Provide the (X, Y) coordinate of the cell's center where the given text is located.  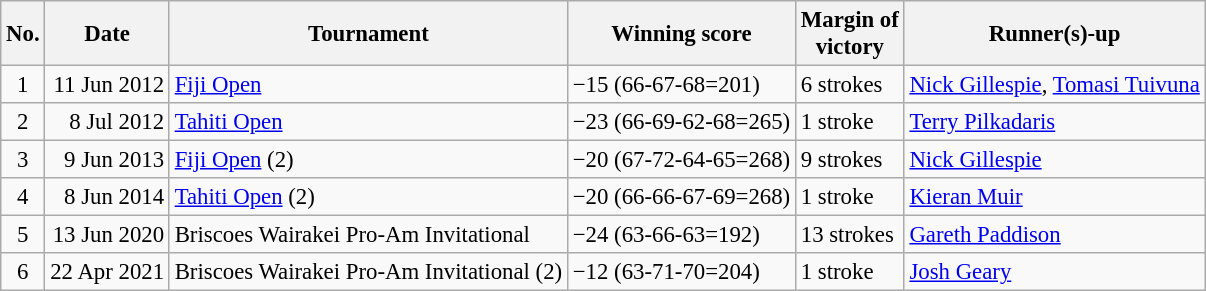
4 (23, 197)
Winning score (681, 34)
8 Jul 2012 (107, 122)
−15 (66-67-68=201) (681, 85)
−24 (63-66-63=192) (681, 235)
9 strokes (850, 160)
Fiji Open (368, 85)
Date (107, 34)
3 (23, 160)
Tahiti Open (368, 122)
2 (23, 122)
−20 (66-66-67-69=268) (681, 197)
11 Jun 2012 (107, 85)
Tournament (368, 34)
13 strokes (850, 235)
Briscoes Wairakei Pro-Am Invitational (368, 235)
8 Jun 2014 (107, 197)
−23 (66-69-62-68=265) (681, 122)
−20 (67-72-64-65=268) (681, 160)
Fiji Open (2) (368, 160)
5 (23, 235)
9 Jun 2013 (107, 160)
Tahiti Open (2) (368, 197)
1 (23, 85)
6 strokes (850, 85)
No. (23, 34)
13 Jun 2020 (107, 235)
Runner(s)-up (1054, 34)
Margin ofvictory (850, 34)
Gareth Paddison (1054, 235)
Nick Gillespie (1054, 160)
Kieran Muir (1054, 197)
Terry Pilkadaris (1054, 122)
Nick Gillespie, Tomasi Tuivuna (1054, 85)
